Find where the given text appears and provide that cell's center as (X, Y) coordinate. 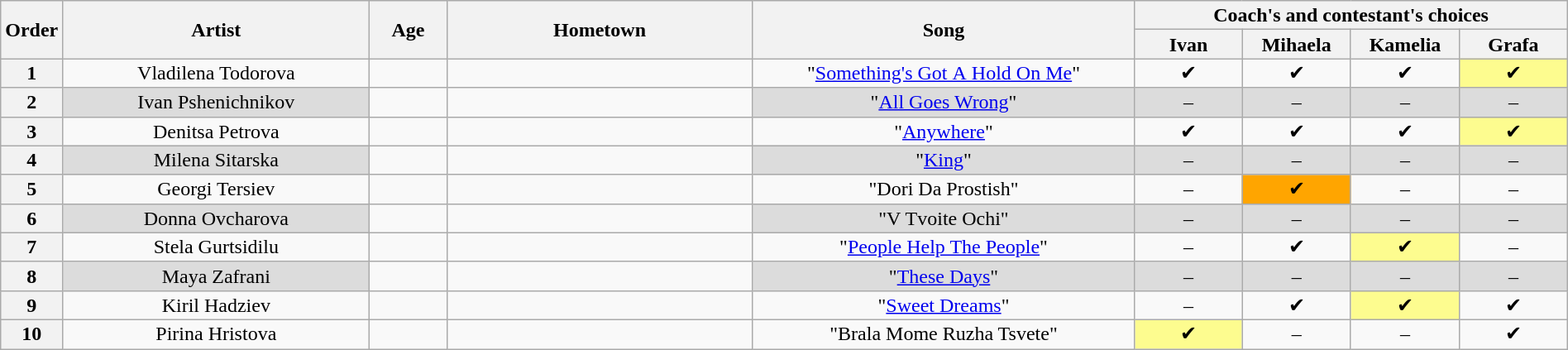
"Dori Da Prostish" (944, 189)
Kiril Hadziev (217, 304)
Order (31, 30)
"Something's Got А Hold On Me" (944, 73)
3 (31, 131)
"Anywhere" (944, 131)
Hometown (600, 30)
Donna Ovcharova (217, 218)
Artist (217, 30)
Maya Zafrani (217, 276)
Denitsa Petrova (217, 131)
Grafa (1513, 45)
"King" (944, 161)
7 (31, 247)
"These Days" (944, 276)
6 (31, 218)
"Brala Mome Ruzha Tsvete" (944, 334)
2 (31, 103)
Georgi Tersiev (217, 189)
9 (31, 304)
Kamelia (1404, 45)
Song (944, 30)
8 (31, 276)
Mihaela (1297, 45)
5 (31, 189)
4 (31, 161)
1 (31, 73)
Coach's and contestant's choices (1351, 15)
"V Tvoite Ochi" (944, 218)
"Sweet Dreams" (944, 304)
Milena Sitarska (217, 161)
Ivan (1188, 45)
"All Goes Wrong" (944, 103)
"People Help The People" (944, 247)
Age (409, 30)
Vladilena Todorova (217, 73)
10 (31, 334)
Pirina Hristova (217, 334)
Ivan Pshenichnikov (217, 103)
Stela Gurtsidilu (217, 247)
